Extract the (x, y) coordinate from the center of the cell holding the provided text.  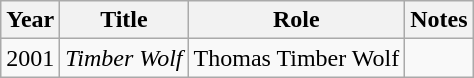
Year (30, 20)
Notes (439, 20)
Timber Wolf (124, 58)
Role (296, 20)
Thomas Timber Wolf (296, 58)
2001 (30, 58)
Title (124, 20)
